Determine the [x, y] coordinate at the center of the cell enclosing the given text.  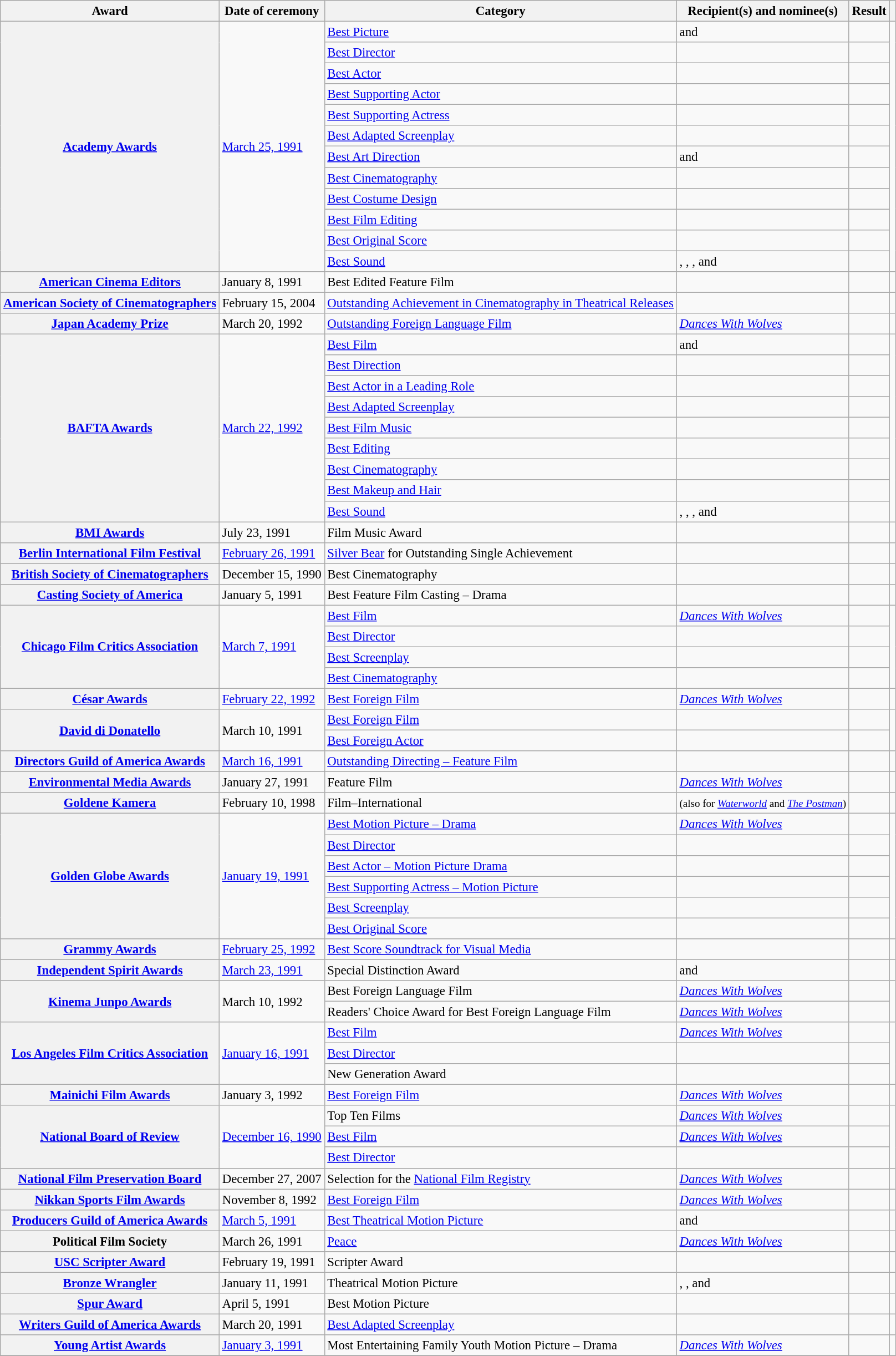
February 22, 1992 [272, 699]
Best Theatrical Motion Picture [500, 1220]
Political Film Society [110, 1241]
March 25, 1991 [272, 146]
Environmental Media Awards [110, 783]
Writers Guild of America Awards [110, 1324]
Recipient(s) and nominee(s) [763, 11]
USC Scripter Award [110, 1262]
(also for Waterworld and The Postman) [763, 804]
Best Supporting Actress [500, 115]
Best Makeup and Hair [500, 491]
National Board of Review [110, 1137]
January 27, 1991 [272, 783]
Los Angeles Film Critics Association [110, 1054]
César Awards [110, 699]
Best Editing [500, 449]
Best Art Direction [500, 157]
Award [110, 11]
Academy Awards [110, 146]
Japan Academy Prize [110, 324]
December 27, 2007 [272, 1179]
Category [500, 11]
Date of ceremony [272, 11]
Golden Globe Awards [110, 876]
BMI Awards [110, 532]
American Cinema Editors [110, 282]
March 20, 1991 [272, 1324]
Best Costume Design [500, 199]
March 16, 1991 [272, 761]
Readers' Choice Award for Best Foreign Language Film [500, 1012]
Scripter Award [500, 1262]
December 15, 1990 [272, 574]
March 20, 1992 [272, 324]
March 5, 1991 [272, 1220]
November 8, 1992 [272, 1200]
January 19, 1991 [272, 876]
Mainichi Film Awards [110, 1095]
December 16, 1990 [272, 1137]
Top Ten Films [500, 1116]
July 23, 1991 [272, 532]
Best Film Music [500, 428]
Outstanding Directing – Feature Film [500, 761]
January 16, 1991 [272, 1054]
New Generation Award [500, 1074]
Selection for the National Film Registry [500, 1179]
March 7, 1991 [272, 647]
March 22, 1992 [272, 428]
Best Actor [500, 74]
Best Motion Picture [500, 1304]
Spur Award [110, 1304]
British Society of Cinematographers [110, 574]
Best Direction [500, 365]
January 3, 1991 [272, 1345]
Best Feature Film Casting – Drama [500, 595]
Outstanding Achievement in Cinematography in Theatrical Releases [500, 303]
Peace [500, 1241]
February 25, 1992 [272, 949]
Chicago Film Critics Association [110, 647]
Independent Spirit Awards [110, 970]
Best Film Editing [500, 220]
Silver Bear for Outstanding Single Achievement [500, 553]
Grammy Awards [110, 949]
Best Actor – Motion Picture Drama [500, 866]
Best Foreign Actor [500, 741]
February 19, 1991 [272, 1262]
March 10, 1992 [272, 1002]
Directors Guild of America Awards [110, 761]
BAFTA Awards [110, 428]
Goldene Kamera [110, 804]
Best Motion Picture – Drama [500, 824]
Outstanding Foreign Language Film [500, 324]
March 26, 1991 [272, 1241]
Feature Film [500, 783]
January 5, 1991 [272, 595]
Film Music Award [500, 532]
Best Edited Feature Film [500, 282]
Most Entertaining Family Youth Motion Picture – Drama [500, 1345]
American Society of Cinematographers [110, 303]
Best Supporting Actor [500, 94]
Bronze Wrangler [110, 1283]
January 11, 1991 [272, 1283]
February 10, 1998 [272, 804]
April 5, 1991 [272, 1304]
Best Picture [500, 32]
, , and [763, 1283]
Best Foreign Language Film [500, 991]
David di Donatello [110, 730]
Special Distinction Award [500, 970]
Best Supporting Actress – Motion Picture [500, 887]
Best Actor in a Leading Role [500, 387]
March 23, 1991 [272, 970]
Best Score Soundtrack for Visual Media [500, 949]
Kinema Junpo Awards [110, 1002]
February 15, 2004 [272, 303]
National Film Preservation Board [110, 1179]
Film–International [500, 804]
January 8, 1991 [272, 282]
Young Artist Awards [110, 1345]
February 26, 1991 [272, 553]
Nikkan Sports Film Awards [110, 1200]
January 3, 1992 [272, 1095]
Result [869, 11]
Casting Society of America [110, 595]
Producers Guild of America Awards [110, 1220]
Berlin International Film Festival [110, 553]
March 10, 1991 [272, 730]
Theatrical Motion Picture [500, 1283]
